For the text-containing cell, return its midpoint in [X, Y] coordinate format. 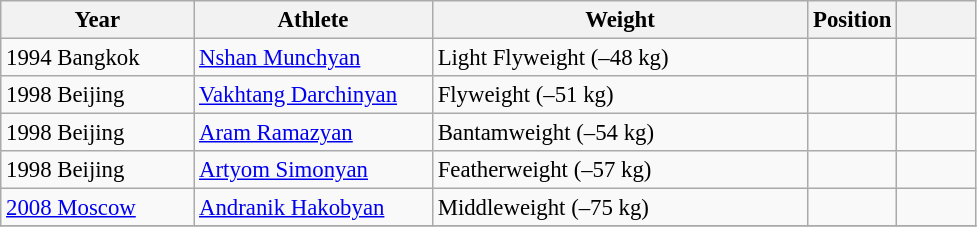
Vakhtang Darchinyan [314, 95]
Artyom Simonyan [314, 170]
Nshan Munchyan [314, 58]
Year [98, 20]
Featherweight (–57 kg) [620, 170]
Position [852, 20]
Bantamweight (–54 kg) [620, 133]
Weight [620, 20]
Andranik Hakobyan [314, 208]
Athlete [314, 20]
2008 Moscow [98, 208]
Aram Ramazyan [314, 133]
Light Flyweight (–48 kg) [620, 58]
1994 Bangkok [98, 58]
Middleweight (–75 kg) [620, 208]
Flyweight (–51 kg) [620, 95]
